Provide the [x, y] coordinate of the cell's center where the given text is located.  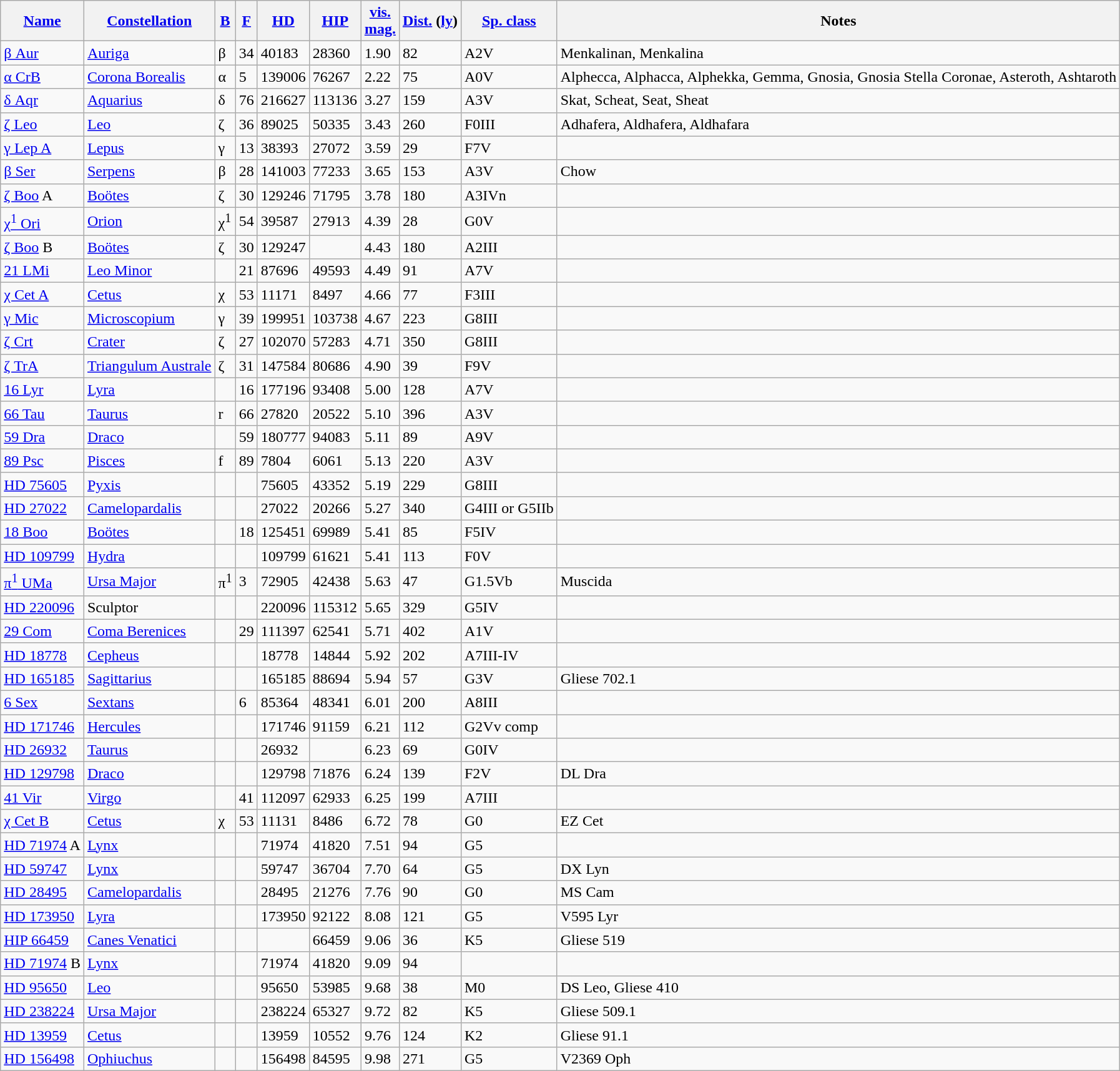
40183 [283, 53]
128 [430, 389]
124 [430, 1035]
11171 [283, 295]
Muscida [838, 582]
77233 [335, 172]
88694 [335, 678]
29 Com [42, 631]
21 [246, 271]
F5IV [509, 532]
7804 [283, 461]
G4III or G5IIb [509, 508]
Leo Minor [149, 271]
5.71 [380, 631]
69 [430, 750]
28495 [283, 893]
66459 [335, 940]
80686 [335, 366]
21 LMi [42, 271]
G3V [509, 678]
Name [42, 21]
MS Cam [838, 893]
5.11 [380, 437]
α [225, 77]
5.19 [380, 484]
66 [246, 413]
Gliese 509.1 [838, 1011]
4.90 [380, 366]
5.27 [380, 508]
F0III [509, 124]
156498 [283, 1059]
31 [246, 366]
200 [430, 702]
G5IV [509, 607]
159 [430, 100]
ζ Boo A [42, 195]
B [225, 21]
180777 [283, 437]
59 Dra [42, 437]
Adhafera, Aldhafera, Aldhafara [838, 124]
γ Mic [42, 318]
EZ Cet [838, 821]
Notes [838, 21]
vis.mag. [380, 21]
Serpens [149, 172]
Lepus [149, 148]
π1 [225, 582]
402 [430, 631]
HD 165185 [42, 678]
Corona Borealis [149, 77]
64 [430, 869]
4.49 [380, 271]
6.21 [380, 726]
5 [246, 77]
β Aur [42, 53]
171746 [283, 726]
Menkalinan, Menkalina [838, 53]
71795 [335, 195]
66 Tau [42, 413]
Gliese 519 [838, 940]
A3IVn [509, 195]
223 [430, 318]
129247 [283, 247]
92122 [335, 916]
129798 [283, 774]
M0 [509, 987]
260 [430, 124]
χ Cet B [42, 821]
38393 [283, 148]
3.59 [380, 148]
V595 Lyr [838, 916]
91 [430, 271]
102070 [283, 342]
Chow [838, 172]
141003 [283, 172]
53985 [335, 987]
K2 [509, 1035]
9.72 [380, 1011]
HD 59747 [42, 869]
95650 [283, 987]
Sp. class [509, 21]
β Ser [42, 172]
94083 [335, 437]
4.39 [380, 221]
41 [246, 798]
6 [246, 702]
HD 156498 [42, 1059]
202 [430, 655]
Hydra [149, 556]
147584 [283, 366]
Sagittarius [149, 678]
9.98 [380, 1059]
V2369 Oph [838, 1059]
Sculptor [149, 607]
HD 26932 [42, 750]
Constellation [149, 21]
HD 220096 [42, 607]
HD 173950 [42, 916]
112097 [283, 798]
41 Vir [42, 798]
50335 [335, 124]
62541 [335, 631]
G1.5Vb [509, 582]
27022 [283, 508]
90 [430, 893]
9.09 [380, 964]
χ Cet A [42, 295]
153 [430, 172]
28360 [335, 53]
6.24 [380, 774]
5.10 [380, 413]
3.27 [380, 100]
65327 [335, 1011]
HD 27022 [42, 508]
16 Lyr [42, 389]
111397 [283, 631]
59 [246, 437]
139 [430, 774]
13959 [283, 1035]
6.72 [380, 821]
F9V [509, 366]
7.51 [380, 845]
Aquarius [149, 100]
340 [430, 508]
396 [430, 413]
F7V [509, 148]
27820 [283, 413]
5.00 [380, 389]
75605 [283, 484]
A7III [509, 798]
HIP [335, 21]
HD 71974 B [42, 964]
199951 [283, 318]
Cepheus [149, 655]
Canes Venatici [149, 940]
G0V [509, 221]
115312 [335, 607]
47 [430, 582]
A2V [509, 53]
6061 [335, 461]
HD 71974 A [42, 845]
Gliese 702.1 [838, 678]
216627 [283, 100]
χ1 [225, 221]
ζ Boo B [42, 247]
229 [430, 484]
89 Psc [42, 461]
DL Dra [838, 774]
Skat, Scheat, Seat, Sheat [838, 100]
220 [430, 461]
48341 [335, 702]
DS Leo, Gliese 410 [838, 987]
G0IV [509, 750]
84595 [335, 1059]
173950 [283, 916]
5.94 [380, 678]
87696 [283, 271]
9.76 [380, 1035]
Sextans [149, 702]
14844 [335, 655]
Crater [149, 342]
Microscopium [149, 318]
57 [430, 678]
A2III [509, 247]
F3III [509, 295]
HD 238224 [42, 1011]
27913 [335, 221]
18 [246, 532]
HD 129798 [42, 774]
5.92 [380, 655]
DX Lyn [838, 869]
62933 [335, 798]
42438 [335, 582]
f [225, 461]
57283 [335, 342]
69989 [335, 532]
3.78 [380, 195]
9.68 [380, 987]
199 [430, 798]
165185 [283, 678]
89025 [283, 124]
Coma Berenices [149, 631]
43352 [335, 484]
G2Vv comp [509, 726]
238224 [283, 1011]
75 [430, 77]
121 [430, 916]
27072 [335, 148]
18 Boo [42, 532]
9.06 [380, 940]
10552 [335, 1035]
α CrB [42, 77]
A0V [509, 77]
91159 [335, 726]
HD 109799 [42, 556]
δ Aqr [42, 100]
ζ Leo [42, 124]
76267 [335, 77]
113 [430, 556]
A1V [509, 631]
7.76 [380, 893]
112 [430, 726]
77 [430, 295]
18778 [283, 655]
5.13 [380, 461]
61621 [335, 556]
7.70 [380, 869]
54 [246, 221]
Orion [149, 221]
3 [246, 582]
38 [430, 987]
16 [246, 389]
HD 75605 [42, 484]
109799 [283, 556]
Auriga [149, 53]
2.22 [380, 77]
11131 [283, 821]
Gliese 91.1 [838, 1035]
72905 [283, 582]
85 [430, 532]
4.66 [380, 295]
21276 [335, 893]
A7III-IV [509, 655]
HD 28495 [42, 893]
78 [430, 821]
49593 [335, 271]
Triangulum Australe [149, 366]
271 [430, 1059]
Pyxis [149, 484]
r [225, 413]
350 [430, 342]
Hercules [149, 726]
139006 [283, 77]
125451 [283, 532]
HD 171746 [42, 726]
6.01 [380, 702]
A9V [509, 437]
3.43 [380, 124]
8497 [335, 295]
HD [283, 21]
85364 [283, 702]
4.43 [380, 247]
329 [430, 607]
93408 [335, 389]
Ophiuchus [149, 1059]
76 [246, 100]
6.25 [380, 798]
A8III [509, 702]
8.08 [380, 916]
Dist. (ly) [430, 21]
χ1 Ori [42, 221]
129246 [283, 195]
113136 [335, 100]
HIP 66459 [42, 940]
π1 UMa [42, 582]
34 [246, 53]
220096 [283, 607]
HD 13959 [42, 1035]
4.71 [380, 342]
4.67 [380, 318]
F0V [509, 556]
71876 [335, 774]
177196 [283, 389]
ζ Crt [42, 342]
26932 [283, 750]
59747 [283, 869]
5.65 [380, 607]
8486 [335, 821]
20522 [335, 413]
13 [246, 148]
HD 18778 [42, 655]
6 Sex [42, 702]
F [246, 21]
Pisces [149, 461]
20266 [335, 508]
HD 95650 [42, 987]
1.90 [380, 53]
Virgo [149, 798]
Alphecca, Alphacca, Alphekka, Gemma, Gnosia, Gnosia Stella Coronae, Asteroth, Ashtaroth [838, 77]
F2V [509, 774]
5.63 [380, 582]
6.23 [380, 750]
39587 [283, 221]
27 [246, 342]
ζ TrA [42, 366]
γ Lep A [42, 148]
3.65 [380, 172]
36704 [335, 869]
103738 [335, 318]
δ [225, 100]
